Pinpoint the cell where the given text exists, returning its [x, y] midpoint coordinate. 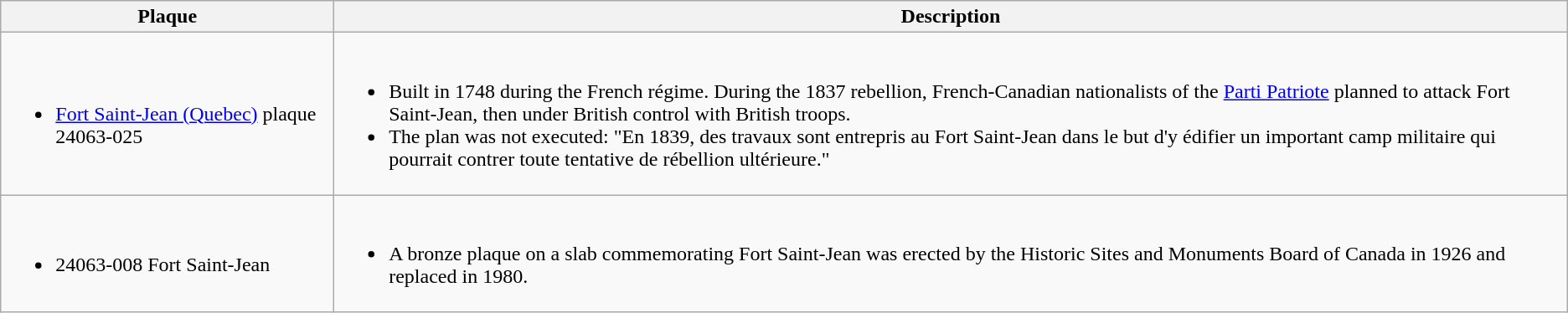
Fort Saint-Jean (Quebec) plaque 24063-025 [168, 114]
A bronze plaque on a slab commemorating Fort Saint-Jean was erected by the Historic Sites and Monuments Board of Canada in 1926 and replaced in 1980. [952, 254]
24063-008 Fort Saint-Jean [168, 254]
Plaque [168, 17]
Description [952, 17]
